Detect which cell encompasses the target text, then output its [x, y] center coordinate. 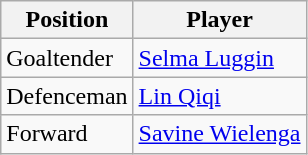
Goaltender [67, 58]
Player [220, 20]
Position [67, 20]
Savine Wielenga [220, 134]
Forward [67, 134]
Defenceman [67, 96]
Lin Qiqi [220, 96]
Selma Luggin [220, 58]
